Determine the [x, y] coordinate at the center of the cell enclosing the given text.  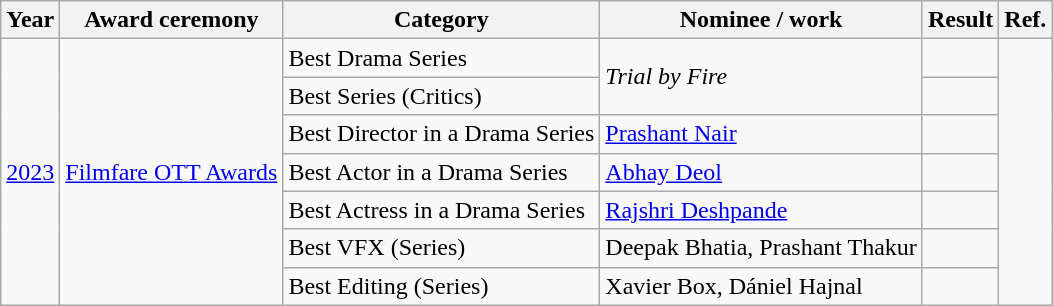
Rajshri Deshpande [762, 210]
Deepak Bhatia, Prashant Thakur [762, 248]
Best VFX (Series) [442, 248]
Nominee / work [762, 20]
Best Editing (Series) [442, 286]
Trial by Fire [762, 77]
Best Actor in a Drama Series [442, 172]
Award ceremony [172, 20]
Prashant Nair [762, 134]
Abhay Deol [762, 172]
Ref. [1026, 20]
Xavier Box, Dániel Hajnal [762, 286]
Best Actress in a Drama Series [442, 210]
2023 [30, 172]
Best Series (Critics) [442, 96]
Result [960, 20]
Best Director in a Drama Series [442, 134]
Best Drama Series [442, 58]
Filmfare OTT Awards [172, 172]
Category [442, 20]
Year [30, 20]
